Return the (x, y) coordinate for the center point of the cell that contains the specified text.  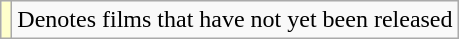
Denotes films that have not yet been released (235, 20)
